Extract the (x, y) coordinate from the center of the cell holding the provided text.  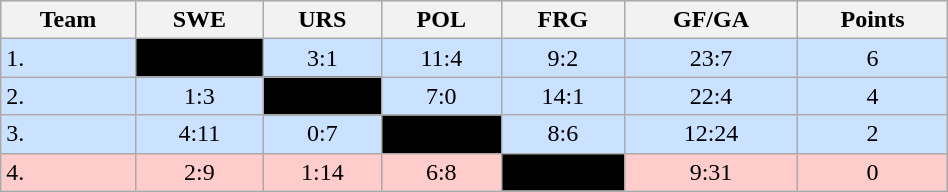
0:7 (322, 134)
SWE (199, 20)
9:2 (562, 58)
Points (873, 20)
4 (873, 96)
6:8 (441, 172)
12:24 (710, 134)
14:1 (562, 96)
2. (68, 96)
1:3 (199, 96)
2 (873, 134)
22:4 (710, 96)
3:1 (322, 58)
POL (441, 20)
4:11 (199, 134)
23:7 (710, 58)
3. (68, 134)
9:31 (710, 172)
GF/GA (710, 20)
8:6 (562, 134)
2:9 (199, 172)
1. (68, 58)
1:14 (322, 172)
4. (68, 172)
FRG (562, 20)
Team (68, 20)
URS (322, 20)
7:0 (441, 96)
0 (873, 172)
11:4 (441, 58)
6 (873, 58)
